Find where the given text appears and provide that cell's center as [x, y] coordinate. 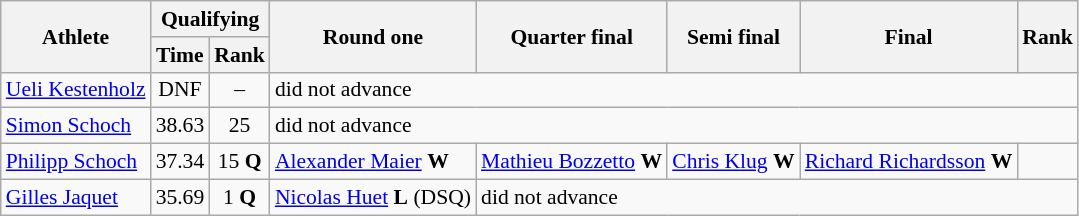
15 Q [240, 162]
Gilles Jaquet [76, 197]
35.69 [180, 197]
Qualifying [210, 19]
38.63 [180, 126]
Philipp Schoch [76, 162]
Simon Schoch [76, 126]
Mathieu Bozzetto W [572, 162]
Alexander Maier W [373, 162]
Ueli Kestenholz [76, 90]
Nicolas Huet L (DSQ) [373, 197]
Chris Klug W [733, 162]
– [240, 90]
Final [909, 36]
DNF [180, 90]
Semi final [733, 36]
1 Q [240, 197]
Time [180, 55]
Round one [373, 36]
25 [240, 126]
Quarter final [572, 36]
Athlete [76, 36]
Richard Richardsson W [909, 162]
37.34 [180, 162]
